Return the [X, Y] coordinate for the center point of the cell that contains the specified text.  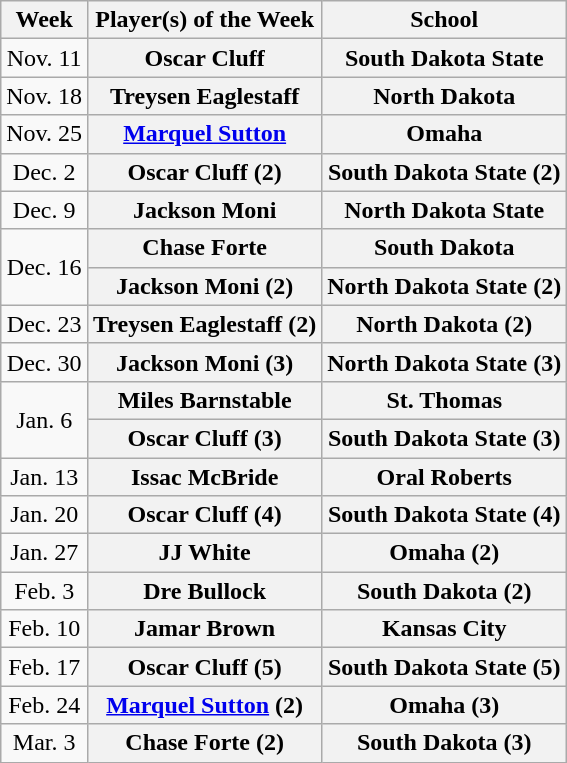
Omaha (3) [444, 705]
North Dakota State (3) [444, 362]
South Dakota State (2) [444, 172]
South Dakota State (4) [444, 515]
JJ White [205, 553]
Issac McBride [205, 477]
Mar. 3 [44, 743]
South Dakota State (5) [444, 667]
Kansas City [444, 629]
Miles Barnstable [205, 400]
Jackson Moni (2) [205, 286]
Dec. 30 [44, 362]
Chase Forte (2) [205, 743]
South Dakota [444, 248]
Feb. 10 [44, 629]
Nov. 11 [44, 58]
Marquel Sutton [205, 134]
School [444, 20]
Chase Forte [205, 248]
Omaha (2) [444, 553]
Nov. 25 [44, 134]
Treysen Eaglestaff [205, 96]
Dec. 9 [44, 210]
North Dakota State [444, 210]
Week [44, 20]
Jan. 20 [44, 515]
Dec. 23 [44, 324]
Jan. 27 [44, 553]
Marquel Sutton (2) [205, 705]
North Dakota (2) [444, 324]
South Dakota State (3) [444, 438]
Treysen Eaglestaff (2) [205, 324]
Jan. 6 [44, 419]
Feb. 17 [44, 667]
Dre Bullock [205, 591]
Feb. 24 [44, 705]
Oscar Cluff (5) [205, 667]
Oscar Cluff (2) [205, 172]
South Dakota (3) [444, 743]
Player(s) of the Week [205, 20]
Feb. 3 [44, 591]
South Dakota State [444, 58]
Oral Roberts [444, 477]
Nov. 18 [44, 96]
Jamar Brown [205, 629]
South Dakota (2) [444, 591]
Dec. 16 [44, 267]
St. Thomas [444, 400]
Oscar Cluff [205, 58]
North Dakota [444, 96]
Jackson Moni (3) [205, 362]
Dec. 2 [44, 172]
Oscar Cluff (3) [205, 438]
Jan. 13 [44, 477]
North Dakota State (2) [444, 286]
Jackson Moni [205, 210]
Oscar Cluff (4) [205, 515]
Omaha [444, 134]
